Locate the cell with the specified text and output its (X, Y) center coordinate. 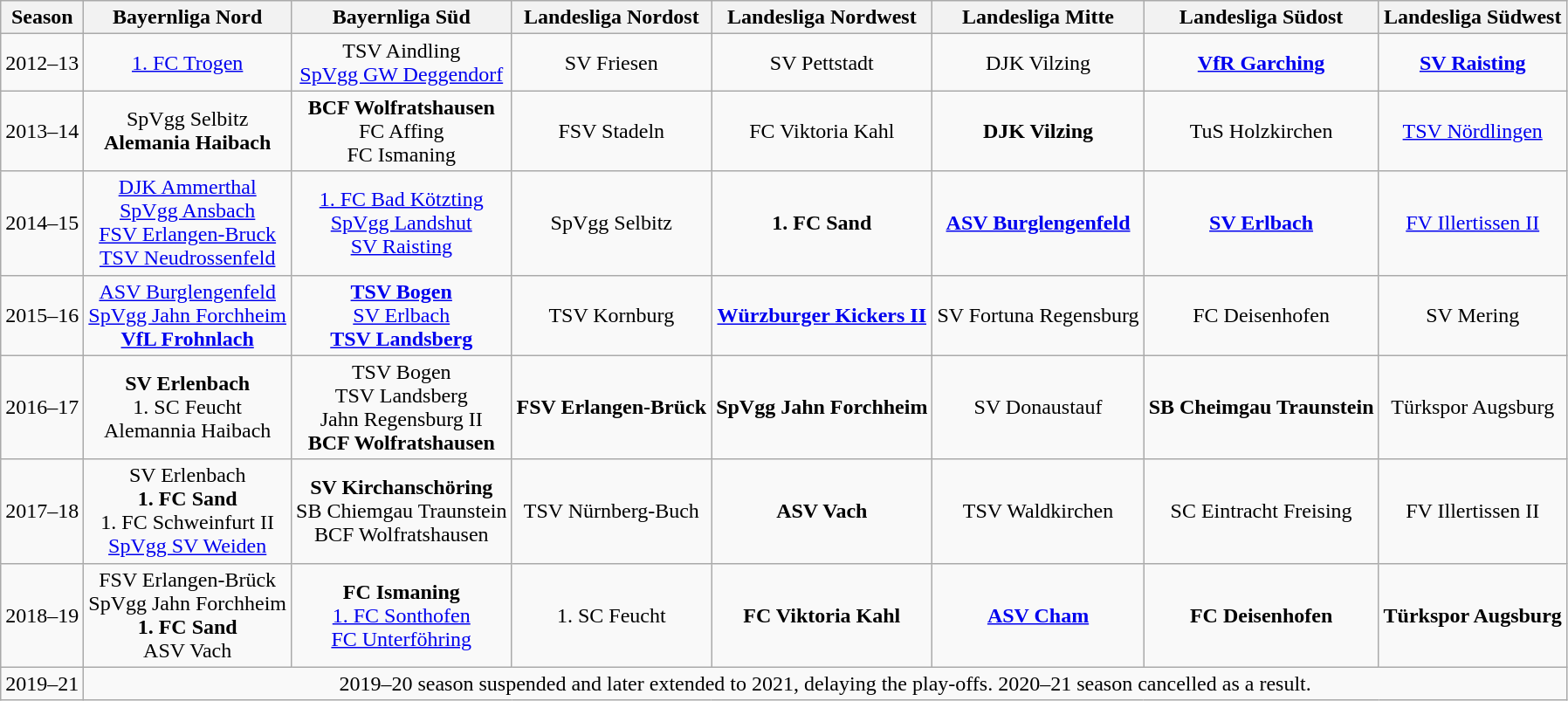
FSV Erlangen-Brück (611, 407)
2016–17 (42, 407)
SV KirchanschöringSB Chiemgau TraunsteinBCF Wolfratshausen (402, 512)
2018–19 (42, 615)
TSV Kornburg (611, 315)
SV Erlbach (1261, 223)
TSV Nürnberg-Buch (611, 512)
ASV BurglengenfeldSpVgg Jahn ForchheimVfL Frohnlach (188, 315)
SV Mering (1472, 315)
SV Fortuna Regensburg (1038, 315)
Bayernliga Nord (188, 17)
2017–18 (42, 512)
Bayernliga Süd (402, 17)
SV Raisting (1472, 63)
Würzburger Kickers II (822, 315)
2019–20 season suspended and later extended to 2021, delaying the play-offs. 2020–21 season cancelled as a result. (826, 684)
1. FC Sand (822, 223)
SV Erlenbach1. FC Sand1. FC Schweinfurt IISpVgg SV Weiden (188, 512)
FSV Stadeln (611, 131)
Landesliga Mitte (1038, 17)
2013–14 (42, 131)
SB Cheimgau Traunstein (1261, 407)
TuS Holzkirchen (1261, 131)
1. SC Feucht (611, 615)
TSV BogenSV ErlbachTSV Landsberg (402, 315)
2012–13 (42, 63)
Landesliga Südwest (1472, 17)
SV Pettstadt (822, 63)
SC Eintracht Freising (1261, 512)
SpVgg Jahn Forchheim (822, 407)
1. FC Trogen (188, 63)
FC Ismaning1. FC SonthofenFC Unterföhring (402, 615)
SV Erlenbach1. SC FeuchtAlemannia Haibach (188, 407)
BCF WolfratshausenFC AffingFC Ismaning (402, 131)
TSV Nördlingen (1472, 131)
SV Friesen (611, 63)
TSV AindlingSpVgg GW Deggendorf (402, 63)
TSV BogenTSV LandsbergJahn Regensburg IIBCF Wolfratshausen (402, 407)
2014–15 (42, 223)
ASV Burglengenfeld (1038, 223)
ASV Vach (822, 512)
1. FC Bad KötztingSpVgg LandshutSV Raisting (402, 223)
2019–21 (42, 684)
2015–16 (42, 315)
Season (42, 17)
VfR Garching (1261, 63)
Landesliga Nordost (611, 17)
DJK AmmerthalSpVgg AnsbachFSV Erlangen-BruckTSV Neudrossenfeld (188, 223)
TSV Waldkirchen (1038, 512)
Landesliga Nordwest (822, 17)
ASV Cham (1038, 615)
Landesliga Südost (1261, 17)
SpVgg Selbitz (611, 223)
SV Donaustauf (1038, 407)
FSV Erlangen-BrückSpVgg Jahn Forchheim1. FC SandASV Vach (188, 615)
SpVgg SelbitzAlemania Haibach (188, 131)
